Find where the given text appears and provide that cell's center as (x, y) coordinate. 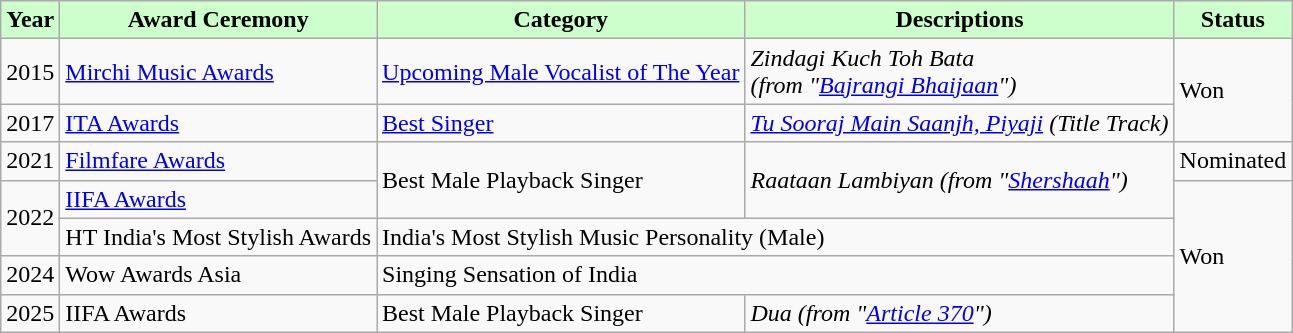
Filmfare Awards (218, 161)
Dua (from "Article 370") (960, 313)
Singing Sensation of India (776, 275)
Year (30, 20)
2024 (30, 275)
2025 (30, 313)
Wow Awards Asia (218, 275)
Zindagi Kuch Toh Bata(from "Bajrangi Bhaijaan") (960, 72)
Nominated (1233, 161)
2015 (30, 72)
2017 (30, 123)
Best Singer (561, 123)
Award Ceremony (218, 20)
Raataan Lambiyan (from "Shershaah") (960, 180)
Status (1233, 20)
2022 (30, 218)
ITA Awards (218, 123)
India's Most Stylish Music Personality (Male) (776, 237)
Tu Sooraj Main Saanjh, Piyaji (Title Track) (960, 123)
Category (561, 20)
Mirchi Music Awards (218, 72)
2021 (30, 161)
Descriptions (960, 20)
Upcoming Male Vocalist of The Year (561, 72)
HT India's Most Stylish Awards (218, 237)
